Extract the [x, y] coordinate from the center of the cell holding the provided text.  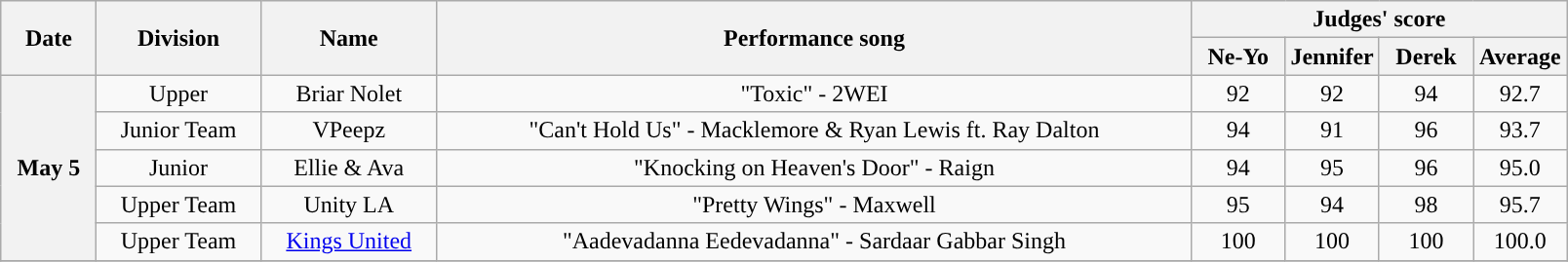
"Toxic" - 2WEI [813, 94]
Jennifer [1332, 56]
Division [178, 38]
92.7 [1520, 94]
May 5 [49, 168]
Judges' score [1379, 19]
91 [1332, 131]
98 [1426, 205]
Average [1520, 56]
VPeepz [349, 131]
Unity LA [349, 205]
Briar Nolet [349, 94]
Ellie & Ava [349, 168]
95.7 [1520, 205]
"Pretty Wings" - Maxwell [813, 205]
"Aadevadanna Eedevadanna" - Sardaar Gabbar Singh [813, 242]
100.0 [1520, 242]
Performance song [813, 38]
Name [349, 38]
Date [49, 38]
"Knocking on Heaven's Door" - Raign [813, 168]
93.7 [1520, 131]
Kings United [349, 242]
"Can't Hold Us" - Macklemore & Ryan Lewis ft. Ray Dalton [813, 131]
Ne-Yo [1238, 56]
Junior [178, 168]
Junior Team [178, 131]
95.0 [1520, 168]
Derek [1426, 56]
Upper [178, 94]
